Return (X, Y) of the center of cell containing provided text 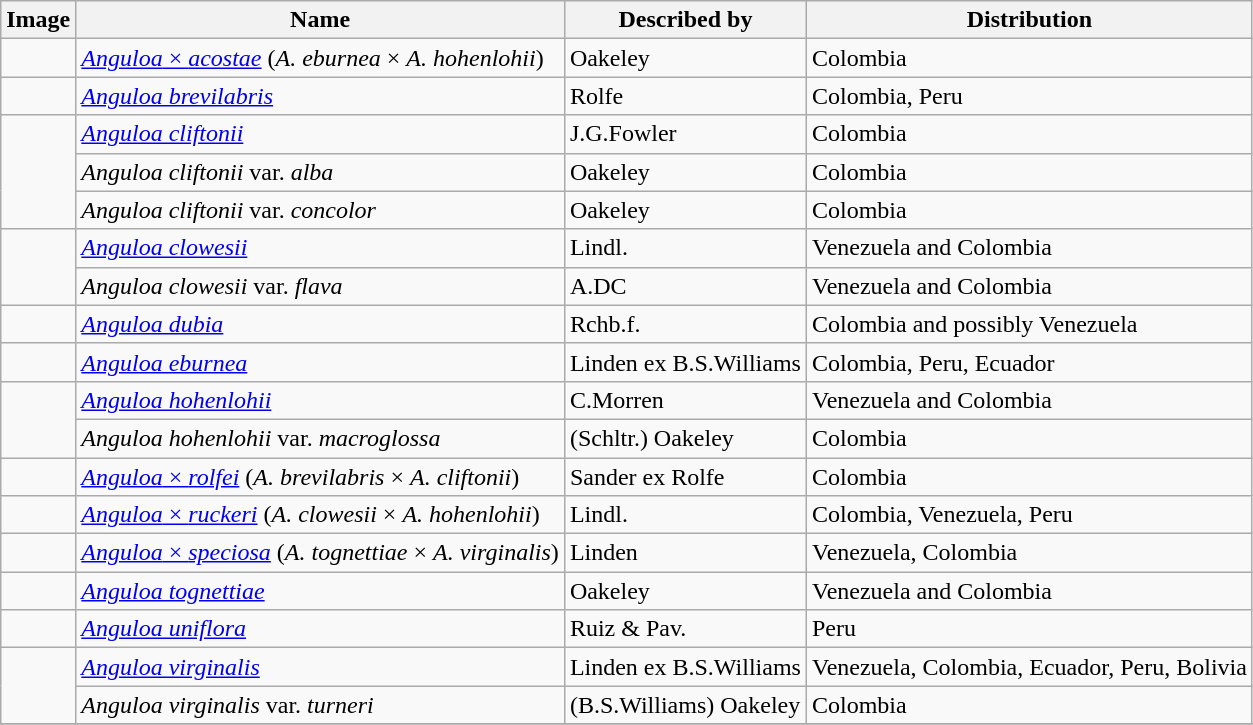
Anguloa hohenlohii (320, 400)
Linden (685, 553)
Anguloa × ruckeri (A. clowesii × A. hohenlohii) (320, 515)
Anguloa cliftonii var. concolor (320, 210)
Anguloa × speciosa (A. tognettiae × A. virginalis) (320, 553)
C.Morren (685, 400)
Colombia, Peru, Ecuador (1029, 362)
Venezuela, Colombia, Ecuador, Peru, Bolivia (1029, 667)
Venezuela, Colombia (1029, 553)
Anguloa eburnea (320, 362)
Anguloa clowesii (320, 248)
Name (320, 20)
Anguloa cliftonii (320, 134)
Ruiz & Pav. (685, 629)
Anguloa dubia (320, 324)
Anguloa hohenlohii var. macroglossa (320, 438)
A.DC (685, 286)
Peru (1029, 629)
Anguloa uniflora (320, 629)
Colombia and possibly Venezuela (1029, 324)
Described by (685, 20)
Sander ex Rolfe (685, 477)
Anguloa tognettiae (320, 591)
Colombia, Venezuela, Peru (1029, 515)
Anguloa × rolfei (A. brevilabris × A. cliftonii) (320, 477)
(Schltr.) Oakeley (685, 438)
Anguloa brevilabris (320, 96)
Anguloa clowesii var. flava (320, 286)
Rolfe (685, 96)
Rchb.f. (685, 324)
Anguloa cliftonii var. alba (320, 172)
Image (38, 20)
Anguloa × acostae (A. eburnea × A. hohenlohii) (320, 58)
J.G.Fowler (685, 134)
(B.S.Williams) Oakeley (685, 705)
Colombia, Peru (1029, 96)
Anguloa virginalis (320, 667)
Anguloa virginalis var. turneri (320, 705)
Distribution (1029, 20)
